Output the (x, y) coordinate of the center of the cell containing the given text.  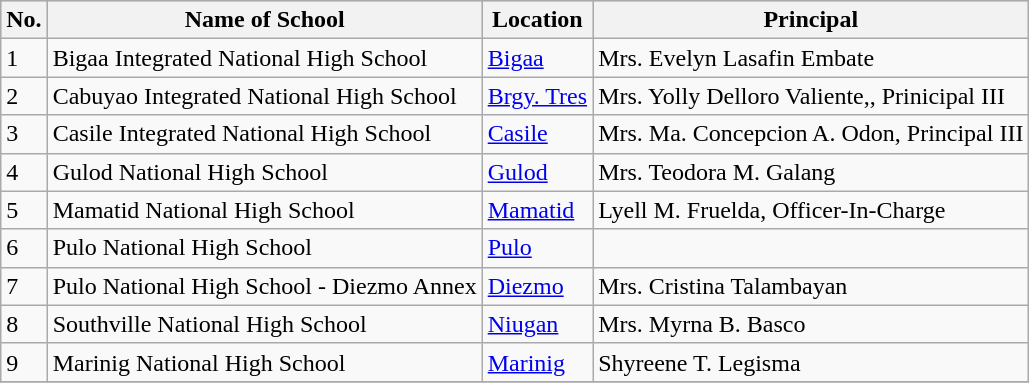
Casile Integrated National High School (264, 134)
6 (24, 248)
Mrs. Evelyn Lasafin Embate (811, 58)
7 (24, 286)
4 (24, 172)
Diezmo (537, 286)
Cabuyao Integrated National High School (264, 96)
Southville National High School (264, 324)
Mrs. Ma. Concepcion A. Odon, Principal III (811, 134)
Mrs. Teodora M. Galang (811, 172)
9 (24, 362)
3 (24, 134)
5 (24, 210)
Mamatid (537, 210)
Lyell M. Fruelda, Officer-In-Charge (811, 210)
Niugan (537, 324)
2 (24, 96)
Casile (537, 134)
Marinig National High School (264, 362)
Mrs. Myrna B. Basco (811, 324)
Name of School (264, 20)
Bigaa (537, 58)
1 (24, 58)
Gulod (537, 172)
Shyreene T. Legisma (811, 362)
Pulo National High School - Diezmo Annex (264, 286)
Gulod National High School (264, 172)
Location (537, 20)
Mrs. Yolly Delloro Valiente,, Prinicipal III (811, 96)
Pulo National High School (264, 248)
Marinig (537, 362)
Brgy. Tres (537, 96)
Bigaa Integrated National High School (264, 58)
No. (24, 20)
Mamatid National High School (264, 210)
Mrs. Cristina Talambayan (811, 286)
8 (24, 324)
Pulo (537, 248)
Principal (811, 20)
